Identify which cell holds the provided text, then report its [X, Y] central coordinate. 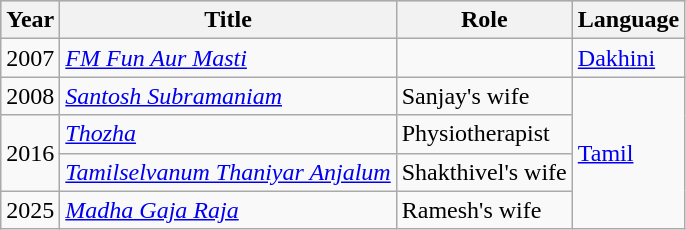
Year [30, 20]
Physiotherapist [484, 134]
2025 [30, 210]
Madha Gaja Raja [228, 210]
2016 [30, 153]
2008 [30, 96]
Tamil [628, 153]
Santosh Subramaniam [228, 96]
Shakthivel's wife [484, 172]
Title [228, 20]
Sanjay's wife [484, 96]
Role [484, 20]
FM Fun Aur Masti [228, 58]
Ramesh's wife [484, 210]
Thozha [228, 134]
Tamilselvanum Thaniyar Anjalum [228, 172]
Language [628, 20]
Dakhini [628, 58]
2007 [30, 58]
